Locate the cell with the specified text and output its [x, y] center coordinate. 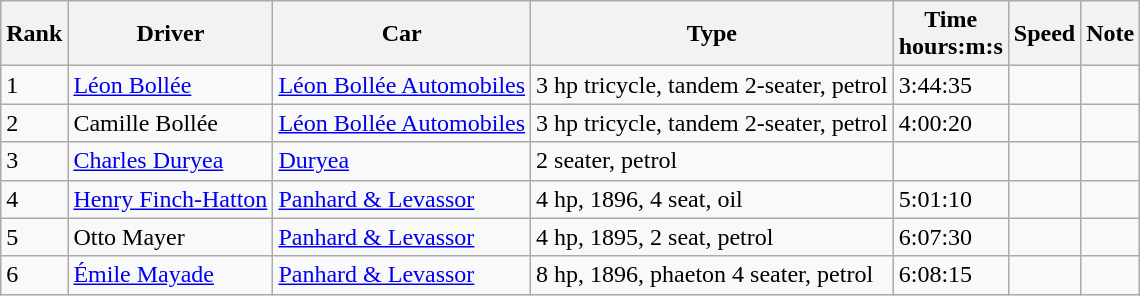
Rank [34, 34]
Timehours:m:s [950, 34]
Speed [1044, 34]
2 seater, petrol [712, 161]
4 [34, 199]
4 hp, 1895, 2 seat, petrol [712, 237]
Henry Finch-Hatton [170, 199]
6:07:30 [950, 237]
Charles Duryea [170, 161]
Driver [170, 34]
3 [34, 161]
1 [34, 85]
5 [34, 237]
2 [34, 123]
Duryea [402, 161]
4 hp, 1896, 4 seat, oil [712, 199]
6 [34, 275]
6:08:15 [950, 275]
8 hp, 1896, phaeton 4 seater, petrol [712, 275]
Car [402, 34]
Note [1110, 34]
3:44:35 [950, 85]
5:01:10 [950, 199]
Émile Mayade [170, 275]
Léon Bollée [170, 85]
Otto Mayer [170, 237]
4:00:20 [950, 123]
Camille Bollée [170, 123]
Type [712, 34]
